Detect which cell encompasses the target text, then output its (x, y) center coordinate. 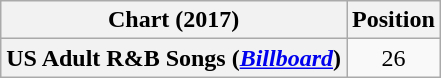
Position (394, 20)
Chart (2017) (174, 20)
US Adult R&B Songs (Billboard) (174, 58)
26 (394, 58)
